For the text-containing cell, return its midpoint in [X, Y] coordinate format. 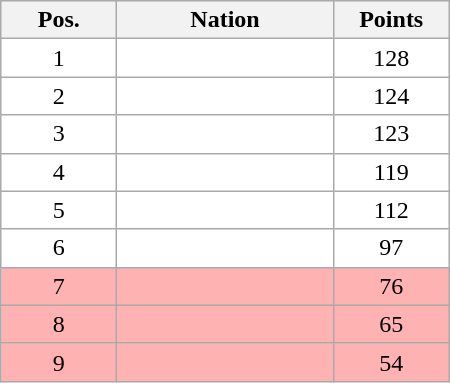
3 [59, 134]
6 [59, 248]
9 [59, 362]
123 [391, 134]
124 [391, 96]
Nation [225, 20]
4 [59, 172]
128 [391, 58]
Points [391, 20]
8 [59, 324]
76 [391, 286]
97 [391, 248]
65 [391, 324]
54 [391, 362]
7 [59, 286]
112 [391, 210]
5 [59, 210]
1 [59, 58]
Pos. [59, 20]
2 [59, 96]
119 [391, 172]
